Pinpoint the cell where the given text exists, returning its (x, y) midpoint coordinate. 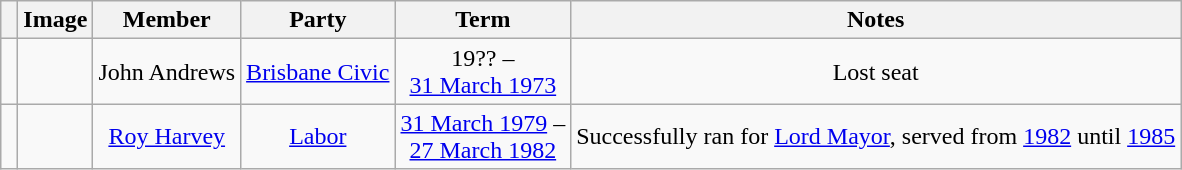
19?? – 31 March 1973 (483, 72)
Roy Harvey (167, 136)
Party (318, 20)
Notes (876, 20)
Successfully ran for Lord Mayor, served from 1982 until 1985 (876, 136)
John Andrews (167, 72)
Image (56, 20)
Member (167, 20)
Term (483, 20)
Labor (318, 136)
Lost seat (876, 72)
Brisbane Civic (318, 72)
31 March 1979 – 27 March 1982 (483, 136)
